Detect which cell encompasses the target text, then output its (x, y) center coordinate. 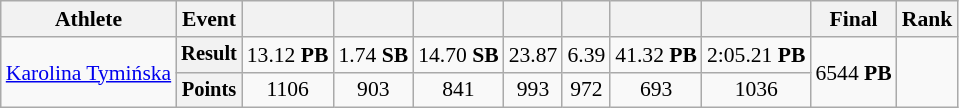
1036 (756, 90)
14.70 SB (458, 55)
693 (656, 90)
972 (586, 90)
23.87 (534, 55)
Athlete (88, 19)
1106 (288, 90)
841 (458, 90)
2:05.21 PB (756, 55)
Rank (928, 19)
6544 PB (853, 72)
Karolina Tymińska (88, 72)
Result (209, 55)
993 (534, 90)
6.39 (586, 55)
41.32 PB (656, 55)
1.74 SB (373, 55)
13.12 PB (288, 55)
Points (209, 90)
Final (853, 19)
Event (209, 19)
903 (373, 90)
